Output the (x, y) coordinate of the center of the cell containing the given text.  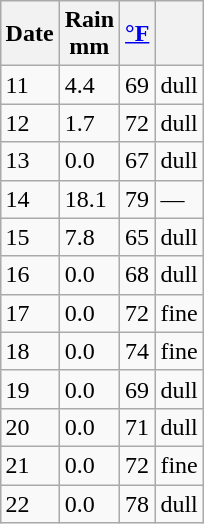
79 (138, 199)
°F (138, 34)
Date (30, 34)
17 (30, 313)
74 (138, 351)
— (179, 199)
22 (30, 503)
65 (138, 237)
67 (138, 161)
78 (138, 503)
20 (30, 427)
18.1 (89, 199)
1.7 (89, 123)
11 (30, 85)
7.8 (89, 237)
16 (30, 275)
18 (30, 351)
12 (30, 123)
71 (138, 427)
Rainmm (89, 34)
4.4 (89, 85)
68 (138, 275)
15 (30, 237)
21 (30, 465)
19 (30, 389)
13 (30, 161)
14 (30, 199)
